Find where the given text appears and provide that cell's center as (x, y) coordinate. 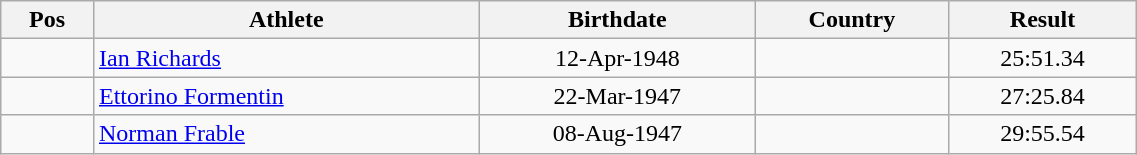
Pos (48, 20)
Birthdate (618, 20)
Result (1042, 20)
25:51.34 (1042, 58)
Norman Frable (286, 134)
Ettorino Formentin (286, 96)
Athlete (286, 20)
Country (852, 20)
22-Mar-1947 (618, 96)
Ian Richards (286, 58)
12-Apr-1948 (618, 58)
27:25.84 (1042, 96)
29:55.54 (1042, 134)
08-Aug-1947 (618, 134)
